Provide the [X, Y] coordinate of the cell's center where the given text is located.  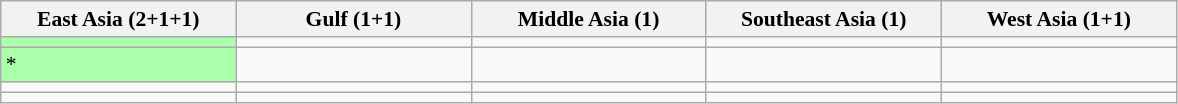
Southeast Asia (1) [824, 19]
West Asia (1+1) [1058, 19]
East Asia (2+1+1) [118, 19]
* [118, 65]
Middle Asia (1) [588, 19]
Gulf (1+1) [354, 19]
